From the cell containing the given text, extract its center point as (x, y) coordinate. 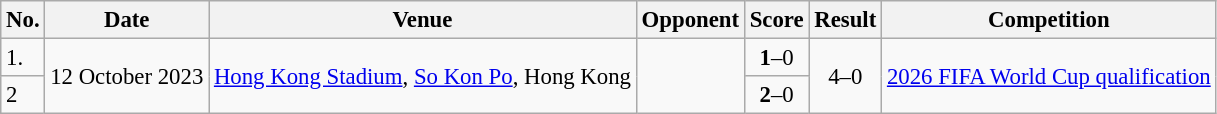
2026 FIFA World Cup qualification (1049, 76)
Opponent (690, 20)
2–0 (776, 95)
1–0 (776, 58)
Result (846, 20)
Venue (423, 20)
1. (23, 58)
Date (127, 20)
Score (776, 20)
No. (23, 20)
12 October 2023 (127, 76)
2 (23, 95)
Competition (1049, 20)
4–0 (846, 76)
Hong Kong Stadium, So Kon Po, Hong Kong (423, 76)
